Find where the given text appears and provide that cell's center as [x, y] coordinate. 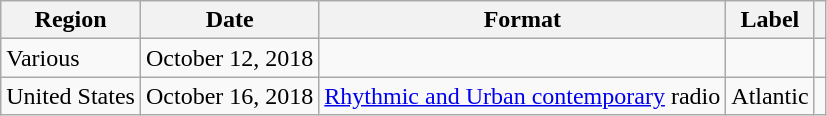
United States [71, 96]
Format [522, 20]
Date [229, 20]
Region [71, 20]
October 16, 2018 [229, 96]
October 12, 2018 [229, 58]
Rhythmic and Urban contemporary radio [522, 96]
Various [71, 58]
Label [770, 20]
Atlantic [770, 96]
